Determine the [x, y] coordinate at the center of the cell enclosing the given text.  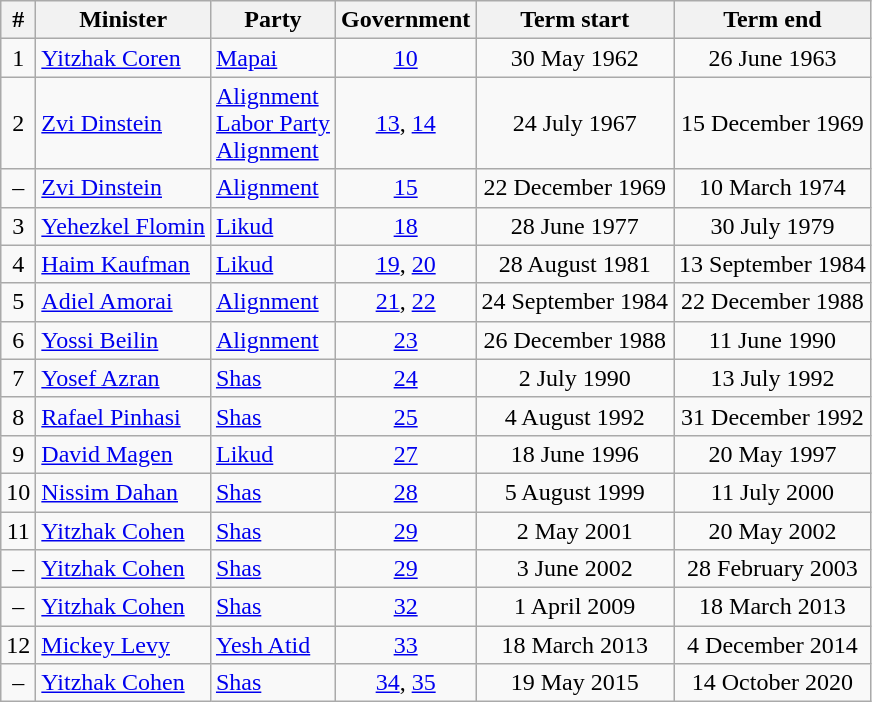
Yitzhak Coren [124, 58]
Nissim Dahan [124, 492]
1 April 2009 [575, 607]
20 May 1997 [773, 454]
4 December 2014 [773, 645]
8 [18, 416]
30 July 1979 [773, 226]
26 June 1963 [773, 58]
31 December 1992 [773, 416]
9 [18, 454]
24 July 1967 [575, 123]
28 [405, 492]
13 July 1992 [773, 378]
19, 20 [405, 264]
6 [18, 340]
28 August 1981 [575, 264]
7 [18, 378]
AlignmentLabor PartyAlignment [272, 123]
13, 14 [405, 123]
Yossi Beilin [124, 340]
2 [18, 123]
21, 22 [405, 302]
24 [405, 378]
Term end [773, 20]
32 [405, 607]
Rafael Pinhasi [124, 416]
Mickey Levy [124, 645]
11 July 2000 [773, 492]
19 May 2015 [575, 683]
34, 35 [405, 683]
11 June 1990 [773, 340]
Haim Kaufman [124, 264]
20 May 2002 [773, 531]
25 [405, 416]
Yesh Atid [272, 645]
24 September 1984 [575, 302]
28 June 1977 [575, 226]
4 August 1992 [575, 416]
3 [18, 226]
1 [18, 58]
3 June 2002 [575, 569]
12 [18, 645]
26 December 1988 [575, 340]
5 [18, 302]
18 June 1996 [575, 454]
30 May 1962 [575, 58]
18 [405, 226]
28 February 2003 [773, 569]
22 December 1969 [575, 188]
2 July 1990 [575, 378]
10 March 1974 [773, 188]
23 [405, 340]
33 [405, 645]
15 December 1969 [773, 123]
Minister [124, 20]
Adiel Amorai [124, 302]
11 [18, 531]
# [18, 20]
Mapai [272, 58]
14 October 2020 [773, 683]
Term start [575, 20]
5 August 1999 [575, 492]
Yehezkel Flomin [124, 226]
22 December 1988 [773, 302]
27 [405, 454]
4 [18, 264]
13 September 1984 [773, 264]
15 [405, 188]
Yosef Azran [124, 378]
Government [405, 20]
David Magen [124, 454]
2 May 2001 [575, 531]
Party [272, 20]
